Locate the cell with the specified text and output its [X, Y] center coordinate. 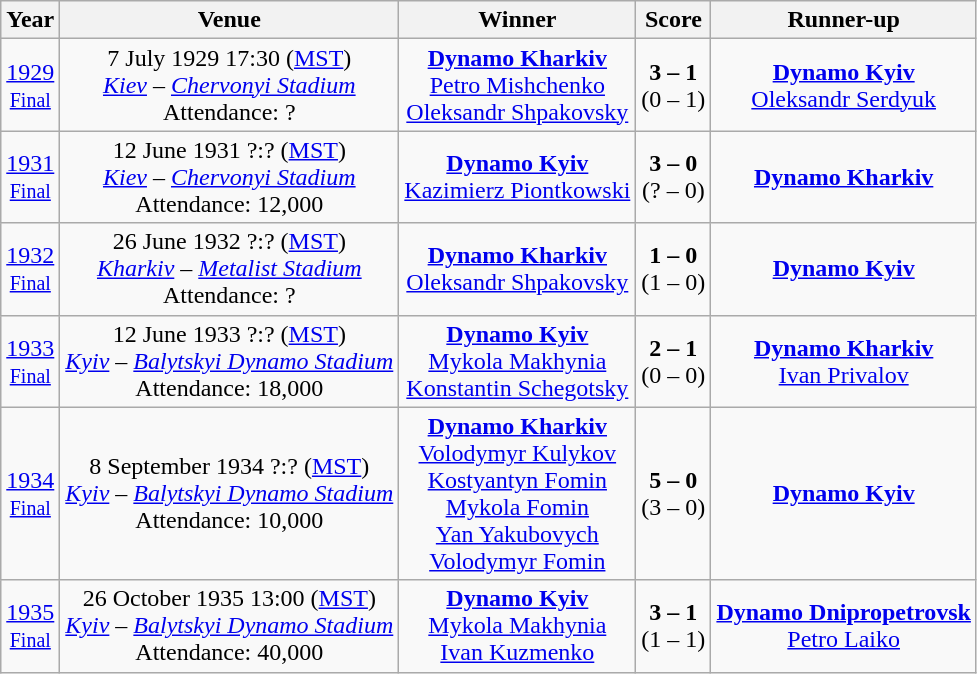
3 – 0 (? – 0) [674, 177]
Dynamo Kyiv Mykola Makhynia Konstantin Schegotsky [518, 361]
Year [30, 20]
5 – 0 (3 – 0) [674, 494]
Dynamo Kharkiv Volodymyr Kulykov Kostyantyn Fomin Mykola Fomin Yan Yakubovych Volodymyr Fomin [518, 494]
Dynamo Kharkiv Ivan Privalov [844, 361]
Winner [518, 20]
3 – 1 (0 – 1) [674, 85]
1931Final [30, 177]
Dynamo Kharkiv Oleksandr Shpakovsky [518, 269]
Dynamo Kharkiv Petro Mishchenko Oleksandr Shpakovsky [518, 85]
Dynamo Dnipropetrovsk Petro Laiko [844, 626]
1932Final [30, 269]
Venue [230, 20]
3 – 1 (1 – 1) [674, 626]
26 October 1935 13:00 (MST) Kyiv – Balytskyi Dynamo Stadium Attendance: 40,000 [230, 626]
1 – 0 (1 – 0) [674, 269]
Score [674, 20]
Dynamo Kharkiv [844, 177]
12 June 1931 ?:? (MST) Kiev – Chervonyi Stadium Attendance: 12,000 [230, 177]
8 September 1934 ?:? (MST) Kyiv – Balytskyi Dynamo Stadium Attendance: 10,000 [230, 494]
1934Final [30, 494]
Runner-up [844, 20]
12 June 1933 ?:? (MST) Kyiv – Balytskyi Dynamo Stadium Attendance: 18,000 [230, 361]
Dynamo Kyiv Mykola Makhynia Ivan Kuzmenko [518, 626]
26 June 1932 ?:? (MST) Kharkiv – Metalist Stadium Attendance: ? [230, 269]
1935Final [30, 626]
7 July 1929 17:30 (MST) Kiev – Chervonyi Stadium Attendance: ? [230, 85]
2 – 1 (0 – 0) [674, 361]
1929Final [30, 85]
Dynamo Kyiv Oleksandr Serdyuk [844, 85]
Dynamo Kyiv Kazimierz Piontkowski [518, 177]
1933Final [30, 361]
